Search for the cell housing the specified text and yield its (x, y) center coordinate. 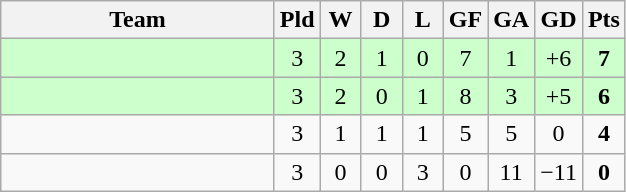
D (382, 20)
Pts (604, 20)
W (340, 20)
6 (604, 96)
4 (604, 134)
GF (465, 20)
+6 (559, 58)
−11 (559, 172)
Team (138, 20)
8 (465, 96)
GD (559, 20)
Pld (297, 20)
L (422, 20)
+5 (559, 96)
11 (512, 172)
GA (512, 20)
